Locate the cell with the specified text and output its [X, Y] center coordinate. 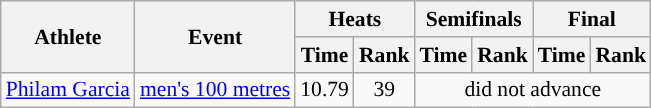
Semifinals [473, 19]
Heats [354, 19]
Event [215, 36]
10.79 [324, 90]
Athlete [68, 36]
Philam Garcia [68, 90]
men's 100 metres [215, 90]
did not advance [532, 90]
Final [592, 19]
39 [384, 90]
